For the text-containing cell, return its midpoint in (x, y) coordinate format. 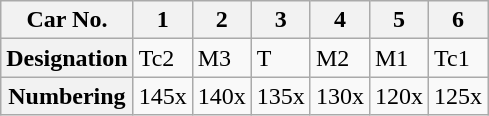
6 (458, 20)
Car No. (67, 20)
Designation (67, 58)
135x (280, 96)
Tc1 (458, 58)
1 (162, 20)
2 (222, 20)
M3 (222, 58)
5 (398, 20)
145x (162, 96)
130x (340, 96)
M2 (340, 58)
120x (398, 96)
T (280, 58)
Numbering (67, 96)
140x (222, 96)
M1 (398, 58)
Tc2 (162, 58)
125x (458, 96)
4 (340, 20)
3 (280, 20)
